Capture the cell that displays the provided text and extract its (X, Y) central coordinate. 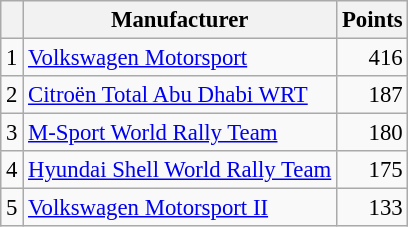
175 (372, 170)
416 (372, 58)
2 (12, 95)
187 (372, 95)
Hyundai Shell World Rally Team (180, 170)
Points (372, 20)
1 (12, 58)
Citroën Total Abu Dhabi WRT (180, 95)
Volkswagen Motorsport (180, 58)
5 (12, 208)
Manufacturer (180, 20)
4 (12, 170)
133 (372, 208)
180 (372, 133)
Volkswagen Motorsport II (180, 208)
M-Sport World Rally Team (180, 133)
3 (12, 133)
